Pinpoint the cell where the given text exists, returning its (x, y) midpoint coordinate. 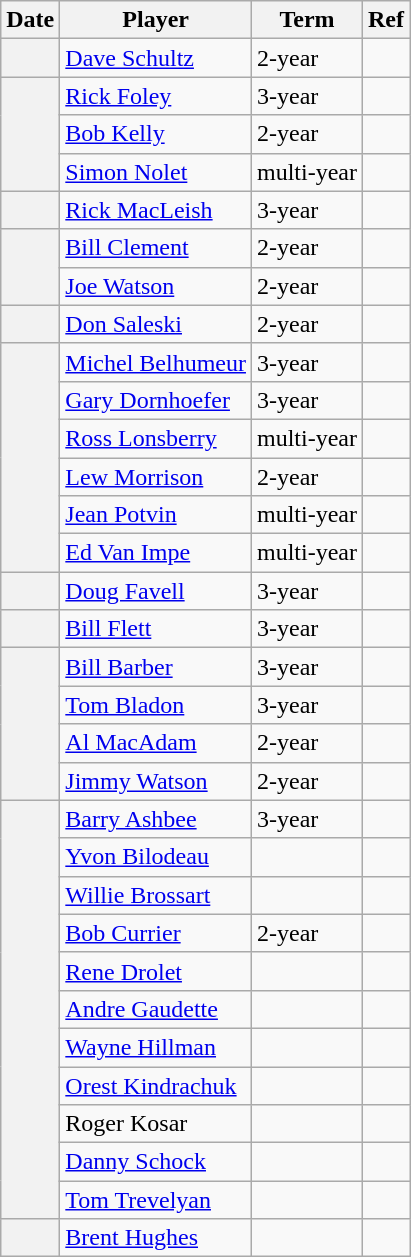
Bill Clement (156, 248)
Rene Drolet (156, 971)
Ed Van Impe (156, 553)
Doug Favell (156, 591)
Andre Gaudette (156, 1009)
Yvon Bilodeau (156, 857)
Michel Belhumeur (156, 362)
Wayne Hillman (156, 1047)
Player (156, 20)
Danny Schock (156, 1162)
Orest Kindrachuk (156, 1085)
Date (30, 20)
Bill Flett (156, 629)
Term (306, 20)
Brent Hughes (156, 1238)
Bob Kelly (156, 134)
Don Saleski (156, 324)
Lew Morrison (156, 477)
Barry Ashbee (156, 819)
Bob Currier (156, 933)
Jimmy Watson (156, 781)
Ref (386, 20)
Joe Watson (156, 286)
Tom Bladon (156, 705)
Simon Nolet (156, 172)
Roger Kosar (156, 1124)
Jean Potvin (156, 515)
Rick Foley (156, 96)
Dave Schultz (156, 58)
Ross Lonsberry (156, 438)
Gary Dornhoefer (156, 400)
Bill Barber (156, 667)
Rick MacLeish (156, 210)
Willie Brossart (156, 895)
Tom Trevelyan (156, 1200)
Al MacAdam (156, 743)
